Find where the given text appears and provide that cell's center as [x, y] coordinate. 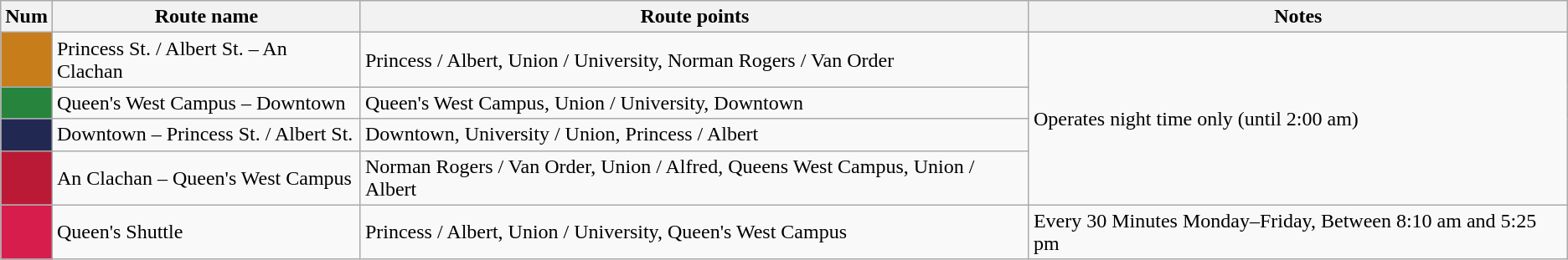
Queen's West Campus – Downtown [206, 103]
Every 30 Minutes Monday–Friday, Between 8:10 am and 5:25 pm [1298, 232]
Norman Rogers / Van Order, Union / Alfred, Queens West Campus, Union / Albert [694, 177]
An Clachan – Queen's West Campus [206, 177]
Notes [1298, 17]
Queen's Shuttle [206, 232]
Operates night time only (until 2:00 am) [1298, 119]
Route points [694, 17]
Princess / Albert, Union / University, Norman Rogers / Van Order [694, 60]
Downtown, University / Union, Princess / Albert [694, 135]
Princess St. / Albert St. – An Clachan [206, 60]
Princess / Albert, Union / University, Queen's West Campus [694, 232]
Route name [206, 17]
Queen's West Campus, Union / University, Downtown [694, 103]
Downtown – Princess St. / Albert St. [206, 135]
Num [27, 17]
